Identify which cell holds the provided text, then report its (x, y) central coordinate. 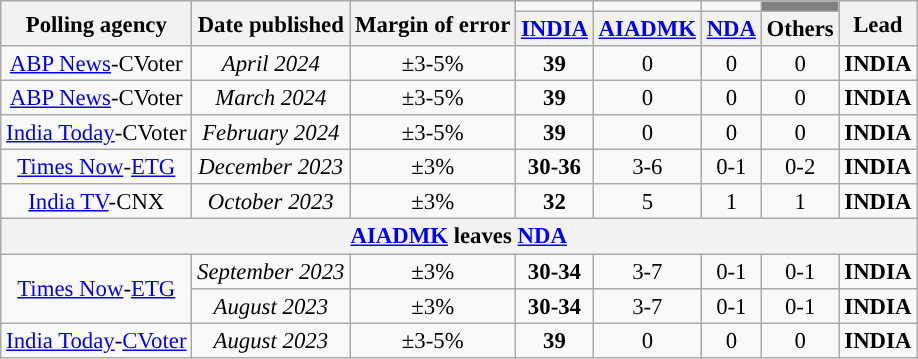
30-36 (555, 168)
5 (647, 202)
March 2024 (271, 98)
0-2 (800, 168)
October 2023 (271, 202)
September 2023 (271, 272)
AIADMK (647, 30)
February 2024 (271, 132)
NDA (731, 30)
Lead (878, 24)
India TV-CNX (96, 202)
Others (800, 30)
December 2023 (271, 168)
3-6 (647, 168)
32 (555, 202)
AIADMK leaves NDA (459, 236)
Margin of error (433, 24)
April 2024 (271, 64)
Date published (271, 24)
Polling agency (96, 24)
